Return [x, y] of the center of cell containing provided text 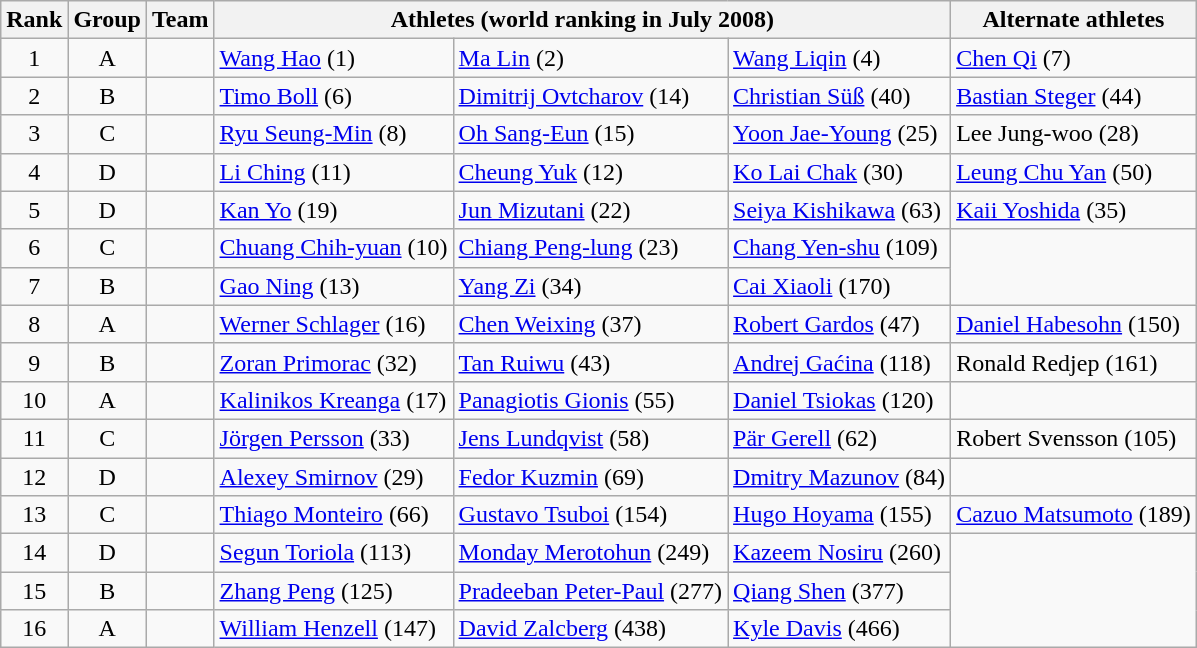
Timo Boll (6) [334, 96]
11 [34, 438]
David Zalcberg (438) [590, 629]
Thiago Monteiro (66) [334, 515]
1 [34, 58]
Oh Sang-Eun (15) [590, 134]
Zhang Peng (125) [334, 591]
Jun Mizutani (22) [590, 210]
Monday Merotohun (249) [590, 553]
William Henzell (147) [334, 629]
5 [34, 210]
Qiang Shen (377) [840, 591]
Wang Liqin (4) [840, 58]
Wang Hao (1) [334, 58]
Athletes (world ranking in July 2008) [582, 20]
Kazeem Nosiru (260) [840, 553]
Team [181, 20]
Kyle Davis (466) [840, 629]
Rank [34, 20]
Cheung Yuk (12) [590, 172]
Cazuo Matsumoto (189) [1074, 515]
Werner Schlager (16) [334, 324]
9 [34, 362]
Robert Gardos (47) [840, 324]
3 [34, 134]
4 [34, 172]
Kan Yo (19) [334, 210]
Christian Süß (40) [840, 96]
Chen Weixing (37) [590, 324]
Hugo Hoyama (155) [840, 515]
Dmitry Mazunov (84) [840, 477]
Ma Lin (2) [590, 58]
Seiya Kishikawa (63) [840, 210]
Gustavo Tsuboi (154) [590, 515]
Pär Gerell (62) [840, 438]
Cai Xiaoli (170) [840, 286]
Lee Jung-woo (28) [1074, 134]
7 [34, 286]
Dimitrij Ovtcharov (14) [590, 96]
Group [108, 20]
Kalinikos Kreanga (17) [334, 400]
Li Ching (11) [334, 172]
Pradeeban Peter-Paul (277) [590, 591]
Chang Yen-shu (109) [840, 248]
Bastian Steger (44) [1074, 96]
Daniel Tsiokas (120) [840, 400]
Panagiotis Gionis (55) [590, 400]
Robert Svensson (105) [1074, 438]
13 [34, 515]
Ko Lai Chak (30) [840, 172]
Yang Zi (34) [590, 286]
Tan Ruiwu (43) [590, 362]
Chiang Peng-lung (23) [590, 248]
Jörgen Persson (33) [334, 438]
Alexey Smirnov (29) [334, 477]
Leung Chu Yan (50) [1074, 172]
10 [34, 400]
12 [34, 477]
8 [34, 324]
16 [34, 629]
15 [34, 591]
Andrej Gaćina (118) [840, 362]
Zoran Primorac (32) [334, 362]
Chuang Chih-yuan (10) [334, 248]
Segun Toriola (113) [334, 553]
Alternate athletes [1074, 20]
Daniel Habesohn (150) [1074, 324]
6 [34, 248]
Jens Lundqvist (58) [590, 438]
Yoon Jae-Young (25) [840, 134]
2 [34, 96]
Ryu Seung-Min (8) [334, 134]
Chen Qi (7) [1074, 58]
Ronald Redjep (161) [1074, 362]
Gao Ning (13) [334, 286]
Kaii Yoshida (35) [1074, 210]
14 [34, 553]
Fedor Kuzmin (69) [590, 477]
